Locate the cell with the specified text and output its (X, Y) center coordinate. 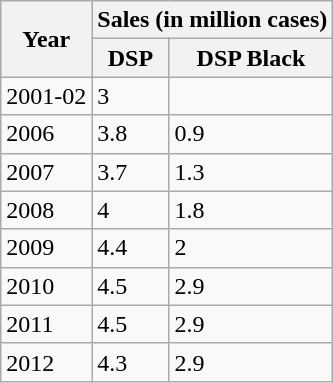
1.3 (251, 172)
4.4 (130, 248)
2010 (46, 286)
3 (130, 96)
2001-02 (46, 96)
2012 (46, 362)
Year (46, 39)
2009 (46, 248)
2007 (46, 172)
DSP Black (251, 58)
2008 (46, 210)
2 (251, 248)
2011 (46, 324)
1.8 (251, 210)
4.3 (130, 362)
DSP (130, 58)
Sales (in million cases) (212, 20)
4 (130, 210)
2006 (46, 134)
3.8 (130, 134)
3.7 (130, 172)
0.9 (251, 134)
